Find where the given text appears and provide that cell's center as (x, y) coordinate. 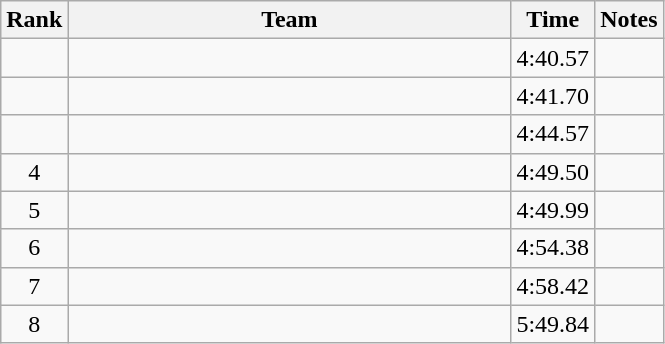
Rank (34, 20)
4:58.42 (553, 286)
7 (34, 286)
Team (290, 20)
Notes (629, 20)
5:49.84 (553, 324)
6 (34, 248)
4 (34, 172)
4:40.57 (553, 58)
4:49.50 (553, 172)
4:41.70 (553, 96)
5 (34, 210)
4:49.99 (553, 210)
4:54.38 (553, 248)
8 (34, 324)
Time (553, 20)
4:44.57 (553, 134)
